Identify which cell holds the provided text, then report its [X, Y] central coordinate. 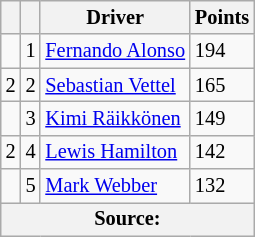
5 [31, 186]
149 [222, 118]
Mark Webber [115, 186]
4 [31, 152]
Source: [128, 219]
165 [222, 85]
Lewis Hamilton [115, 152]
132 [222, 186]
Fernando Alonso [115, 51]
142 [222, 152]
Driver [115, 17]
Kimi Räikkönen [115, 118]
Points [222, 17]
Sebastian Vettel [115, 85]
3 [31, 118]
194 [222, 51]
1 [31, 51]
